Extract the (x, y) coordinate from the center of the cell holding the provided text.  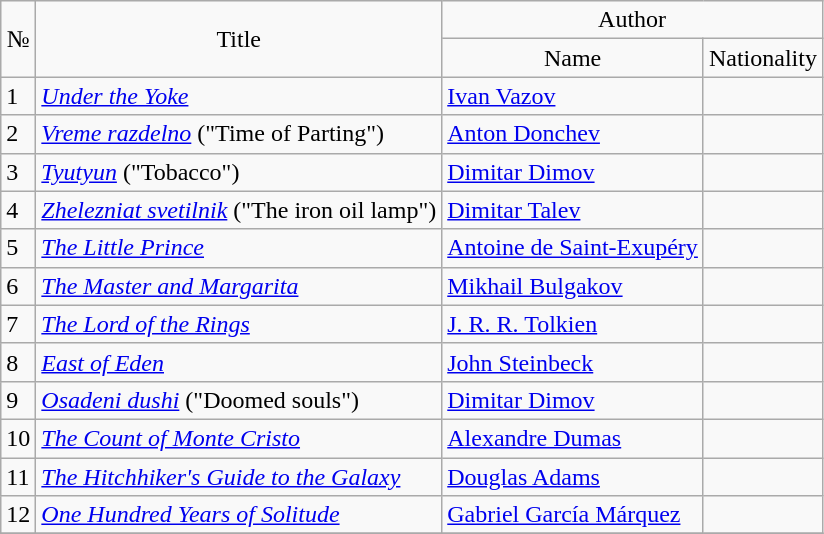
The Count of Monte Cristo (239, 438)
Dimitar Talev (573, 210)
The Lord of the Rings (239, 324)
Vreme razdelno ("Time of Parting") (239, 134)
Antoine de Saint-Exupéry (573, 248)
4 (18, 210)
11 (18, 477)
Gabriel García Márquez (573, 515)
Ivan Vazov (573, 96)
Author (632, 20)
Alexandre Dumas (573, 438)
The Master and Margarita (239, 286)
2 (18, 134)
№ (18, 39)
12 (18, 515)
Anton Donchev (573, 134)
The Little Prince (239, 248)
10 (18, 438)
3 (18, 172)
Douglas Adams (573, 477)
Tyutyun ("Tobacco") (239, 172)
7 (18, 324)
Under the Yoke (239, 96)
East of Eden (239, 362)
5 (18, 248)
Zhelezniat svetilnik ("The iron oil lamp") (239, 210)
One Hundred Years of Solitude (239, 515)
Name (573, 58)
Nationality (762, 58)
8 (18, 362)
Mikhail Bulgakov (573, 286)
1 (18, 96)
J. R. R. Tolkien (573, 324)
John Steinbeck (573, 362)
6 (18, 286)
9 (18, 400)
Title (239, 39)
Osadeni dushi ("Doomed souls") (239, 400)
The Hitchhiker's Guide to the Galaxy (239, 477)
